Extract the [X, Y] coordinate from the center of the cell holding the provided text.  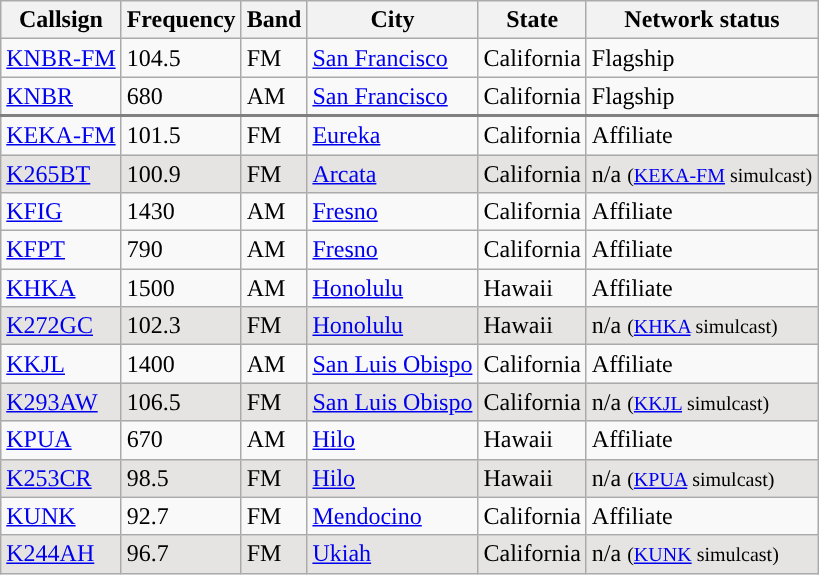
102.3 [181, 326]
KEKA-FM [61, 136]
106.5 [181, 402]
n/a (KPUA simulcast) [702, 478]
98.5 [181, 478]
City [392, 20]
680 [181, 96]
KFPT [61, 250]
Eureka [392, 136]
KNBR-FM [61, 58]
KKJL [61, 364]
Band [274, 20]
KFIG [61, 212]
KHKA [61, 288]
KUNK [61, 516]
n/a (KEKA-FM simulcast) [702, 173]
Callsign [61, 20]
KPUA [61, 440]
KNBR [61, 96]
790 [181, 250]
K244AH [61, 554]
1400 [181, 364]
1430 [181, 212]
Network status [702, 20]
Mendocino [392, 516]
K272GC [61, 326]
Ukiah [392, 554]
K253CR [61, 478]
K293AW [61, 402]
100.9 [181, 173]
n/a (KUNK simulcast) [702, 554]
Frequency [181, 20]
n/a (KHKA simulcast) [702, 326]
Arcata [392, 173]
96.7 [181, 554]
104.5 [181, 58]
State [532, 20]
n/a (KKJL simulcast) [702, 402]
101.5 [181, 136]
K265BT [61, 173]
1500 [181, 288]
92.7 [181, 516]
670 [181, 440]
